Provide the (X, Y) coordinate of the cell's center where the given text is located.  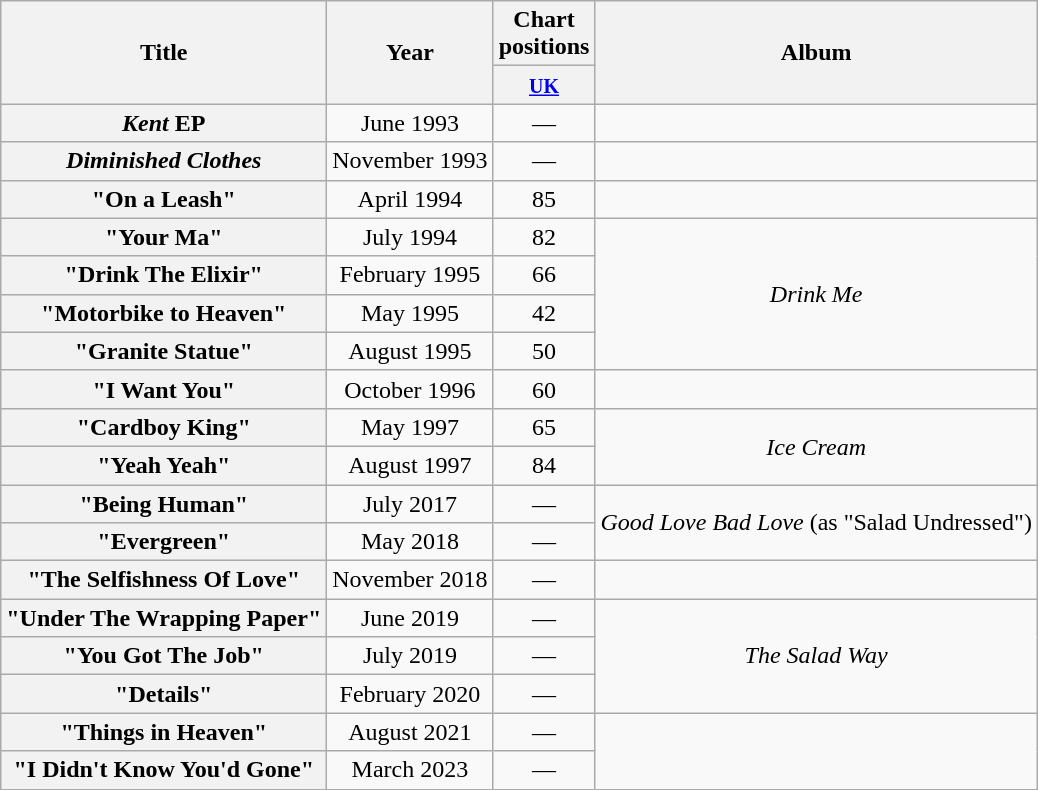
The Salad Way (816, 656)
"Your Ma" (164, 237)
May 1997 (410, 427)
"I Want You" (164, 389)
February 1995 (410, 275)
"The Selfishness Of Love" (164, 580)
"Drink The Elixir" (164, 275)
Good Love Bad Love (as "Salad Undressed") (816, 522)
February 2020 (410, 694)
November 1993 (410, 161)
November 2018 (410, 580)
"Granite Statue" (164, 351)
"Details" (164, 694)
"I Didn't Know You'd Gone" (164, 770)
"Yeah Yeah" (164, 465)
July 2019 (410, 656)
"Cardboy King" (164, 427)
April 1994 (410, 199)
85 (544, 199)
August 1997 (410, 465)
July 1994 (410, 237)
60 (544, 389)
Drink Me (816, 294)
May 1995 (410, 313)
Kent EP (164, 123)
August 1995 (410, 351)
"Being Human" (164, 503)
October 1996 (410, 389)
66 (544, 275)
July 2017 (410, 503)
"Motorbike to Heaven" (164, 313)
"Under The Wrapping Paper" (164, 618)
UK (544, 85)
Ice Cream (816, 446)
82 (544, 237)
Year (410, 52)
"On a Leash" (164, 199)
June 2019 (410, 618)
Chart positions (544, 34)
August 2021 (410, 732)
Title (164, 52)
Diminished Clothes (164, 161)
"You Got The Job" (164, 656)
84 (544, 465)
March 2023 (410, 770)
June 1993 (410, 123)
Album (816, 52)
May 2018 (410, 542)
42 (544, 313)
50 (544, 351)
"Evergreen" (164, 542)
65 (544, 427)
"Things in Heaven" (164, 732)
